Determine the [x, y] coordinate at the center of the cell enclosing the given text.  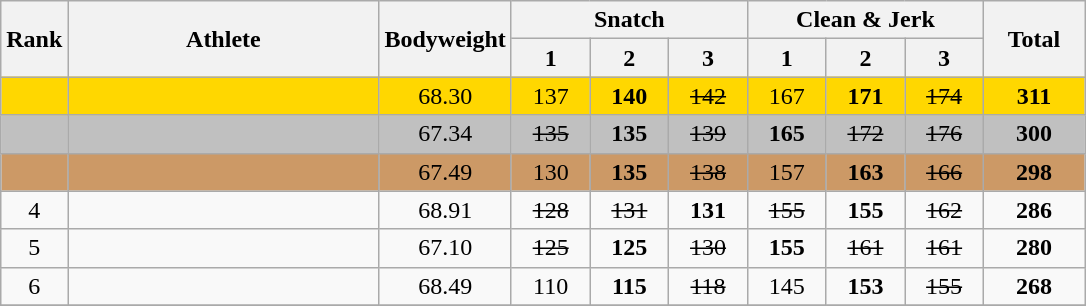
110 [550, 286]
140 [630, 96]
67.34 [445, 134]
6 [34, 286]
300 [1034, 134]
171 [866, 96]
68.91 [445, 210]
172 [866, 134]
280 [1034, 248]
167 [786, 96]
Total [1034, 39]
162 [944, 210]
137 [550, 96]
118 [708, 286]
Bodyweight [445, 39]
157 [786, 172]
Clean & Jerk [865, 20]
286 [1034, 210]
68.30 [445, 96]
68.49 [445, 286]
298 [1034, 172]
163 [866, 172]
174 [944, 96]
138 [708, 172]
139 [708, 134]
128 [550, 210]
311 [1034, 96]
145 [786, 286]
268 [1034, 286]
115 [630, 286]
153 [866, 286]
165 [786, 134]
166 [944, 172]
5 [34, 248]
176 [944, 134]
Rank [34, 39]
142 [708, 96]
67.49 [445, 172]
Snatch [629, 20]
4 [34, 210]
67.10 [445, 248]
Athlete [224, 39]
